Pinpoint the cell where the given text exists, returning its (x, y) midpoint coordinate. 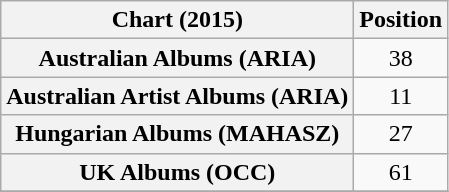
38 (401, 58)
27 (401, 134)
61 (401, 172)
Chart (2015) (178, 20)
Position (401, 20)
11 (401, 96)
Australian Artist Albums (ARIA) (178, 96)
Australian Albums (ARIA) (178, 58)
UK Albums (OCC) (178, 172)
Hungarian Albums (MAHASZ) (178, 134)
